Provide the [X, Y] coordinate of the cell's center where the given text is located.  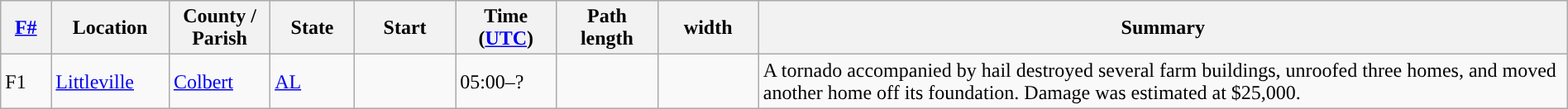
F1 [26, 81]
County / Parish [219, 28]
State [313, 28]
Summary [1163, 28]
Location [111, 28]
Littleville [111, 81]
Time (UTC) [506, 28]
width [708, 28]
Colbert [219, 81]
Start [404, 28]
Path length [607, 28]
AL [313, 81]
F# [26, 28]
05:00–? [506, 81]
